Return [x, y] of the center of cell containing provided text 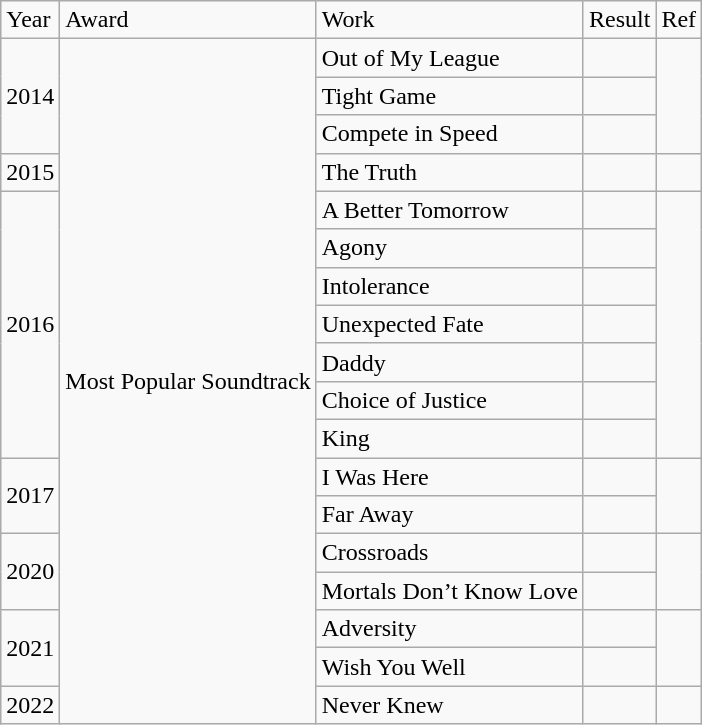
Never Knew [450, 705]
Ref [679, 20]
2017 [30, 496]
I Was Here [450, 477]
2022 [30, 705]
Result [619, 20]
Wish You Well [450, 667]
Work [450, 20]
2014 [30, 96]
Most Popular Soundtrack [188, 382]
Year [30, 20]
Mortals Don’t Know Love [450, 591]
Adversity [450, 629]
2016 [30, 324]
A Better Tomorrow [450, 210]
Intolerance [450, 286]
2015 [30, 172]
Daddy [450, 362]
Out of My League [450, 58]
Unexpected Fate [450, 324]
2020 [30, 572]
Agony [450, 248]
Award [188, 20]
The Truth [450, 172]
Choice of Justice [450, 400]
2021 [30, 648]
Far Away [450, 515]
Tight Game [450, 96]
King [450, 438]
Crossroads [450, 553]
Compete in Speed [450, 134]
